Determine the (x, y) coordinate at the center of the cell enclosing the given text.  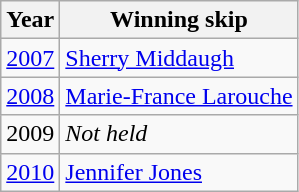
Year (30, 20)
Winning skip (179, 20)
2008 (30, 96)
2007 (30, 58)
Marie-France Larouche (179, 96)
Sherry Middaugh (179, 58)
Not held (179, 134)
2010 (30, 172)
2009 (30, 134)
Jennifer Jones (179, 172)
